Search for the cell housing the specified text and yield its (X, Y) center coordinate. 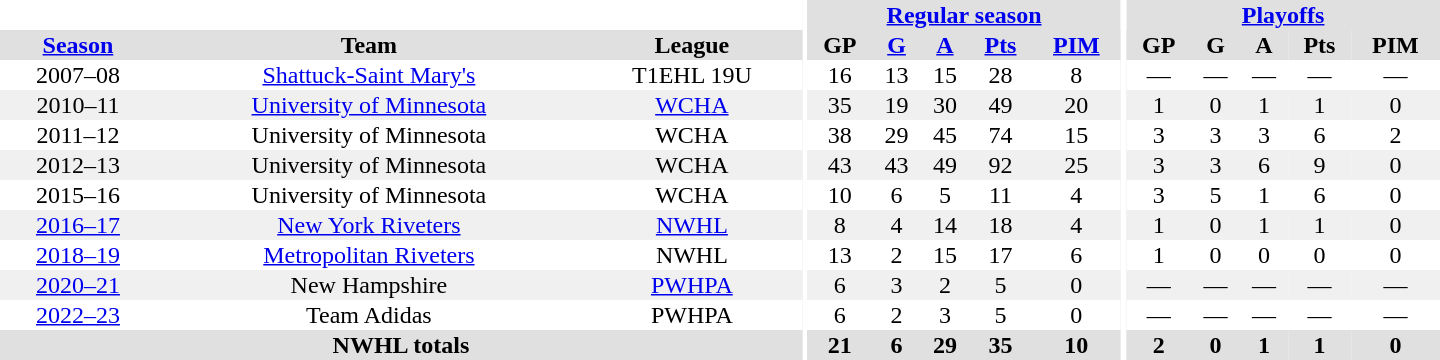
Team Adidas (369, 315)
18 (1000, 225)
Team (369, 45)
25 (1076, 165)
2015–16 (78, 195)
20 (1076, 105)
2007–08 (78, 75)
2018–19 (78, 255)
T1EHL 19U (692, 75)
2011–12 (78, 135)
19 (896, 105)
45 (945, 135)
New York Riveters (369, 225)
Regular season (964, 15)
14 (945, 225)
17 (1000, 255)
Playoffs (1283, 15)
2022–23 (78, 315)
16 (840, 75)
30 (945, 105)
Metropolitan Riveters (369, 255)
38 (840, 135)
2016–17 (78, 225)
New Hampshire (369, 285)
21 (840, 345)
2010–11 (78, 105)
2020–21 (78, 285)
74 (1000, 135)
Shattuck-Saint Mary's (369, 75)
NWHL totals (401, 345)
11 (1000, 195)
92 (1000, 165)
League (692, 45)
2012–13 (78, 165)
9 (1320, 165)
Season (78, 45)
28 (1000, 75)
